Capture the cell that displays the provided text and extract its (X, Y) central coordinate. 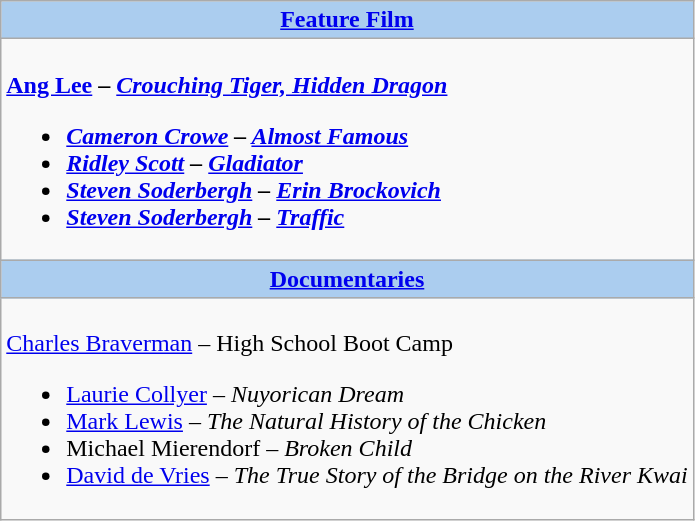
Documentaries (347, 279)
Feature Film (347, 20)
